From the cell containing the given text, extract its center point as [x, y] coordinate. 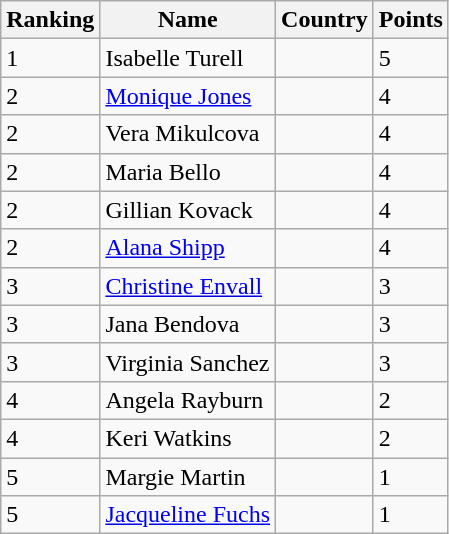
Vera Mikulcova [188, 134]
Jana Bendova [188, 324]
Angela Rayburn [188, 400]
Monique Jones [188, 96]
Jacqueline Fuchs [188, 515]
Ranking [50, 20]
Maria Bello [188, 172]
Gillian Kovack [188, 210]
Name [188, 20]
Margie Martin [188, 477]
Virginia Sanchez [188, 362]
Alana Shipp [188, 248]
Isabelle Turell [188, 58]
Christine Envall [188, 286]
Country [325, 20]
Keri Watkins [188, 438]
Points [410, 20]
